Identify which cell holds the provided text, then report its [X, Y] central coordinate. 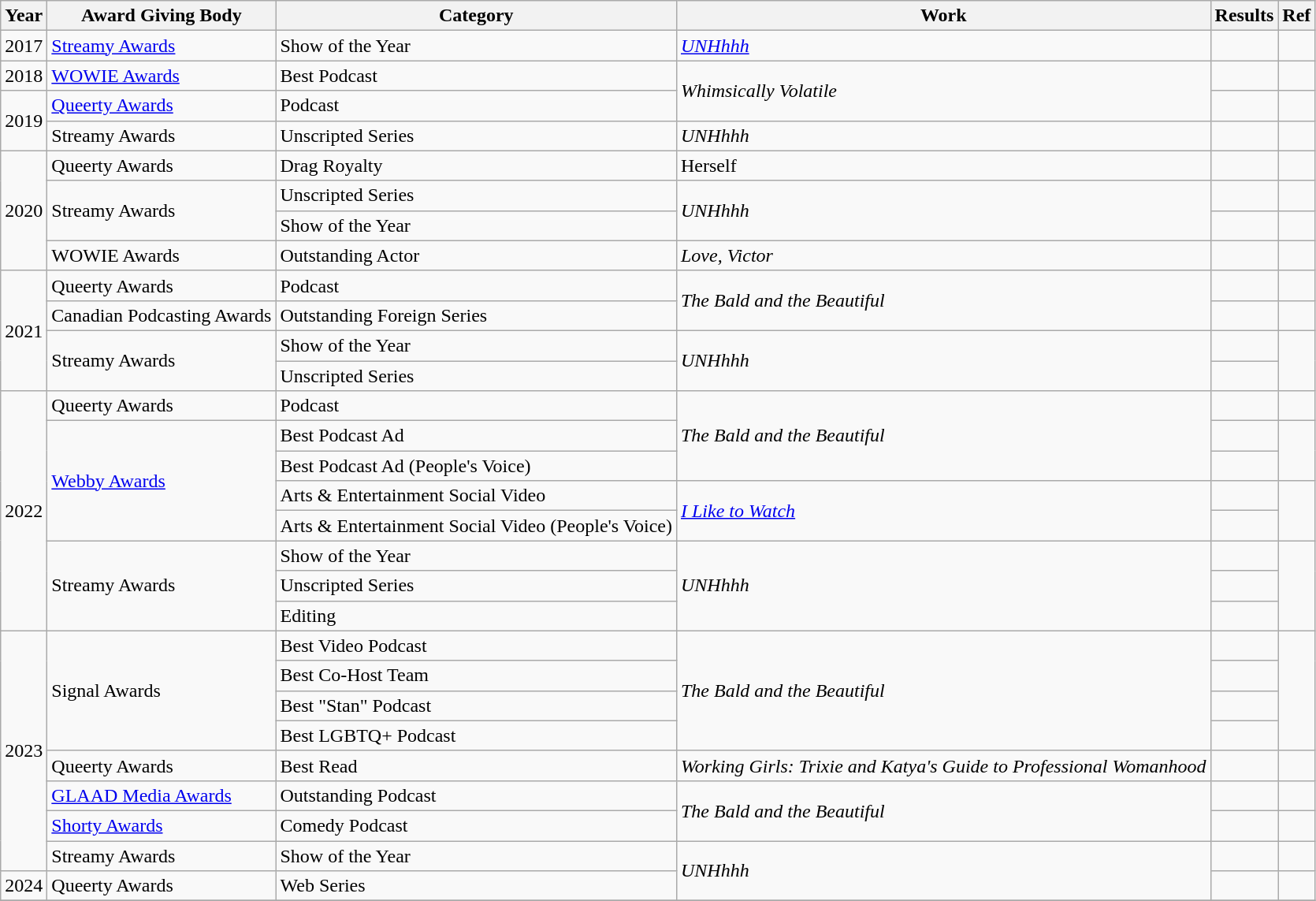
2021 [24, 330]
Best "Stan" Podcast [476, 706]
Signal Awards [162, 691]
Editing [476, 616]
Arts & Entertainment Social Video [476, 496]
Best Podcast Ad (People's Voice) [476, 466]
Outstanding Foreign Series [476, 315]
Working Girls: Trixie and Katya's Guide to Professional Womanhood [943, 765]
Drag Royalty [476, 166]
2017 [24, 46]
Best Read [476, 765]
2024 [24, 886]
Herself [943, 166]
Webby Awards [162, 481]
Canadian Podcasting Awards [162, 315]
Award Giving Body [162, 16]
Outstanding Actor [476, 255]
Shorty Awards [162, 825]
Best Podcast Ad [476, 436]
Year [24, 16]
Ref [1297, 16]
Comedy Podcast [476, 825]
Arts & Entertainment Social Video (People's Voice) [476, 526]
2018 [24, 76]
2020 [24, 210]
Web Series [476, 886]
Category [476, 16]
Best Video Podcast [476, 646]
Best Podcast [476, 76]
2023 [24, 750]
I Like to Watch [943, 511]
2022 [24, 511]
Work [943, 16]
Results [1244, 16]
Love, Victor [943, 255]
Outstanding Podcast [476, 795]
GLAAD Media Awards [162, 795]
Whimsically Volatile [943, 91]
Best LGBTQ+ Podcast [476, 735]
2019 [24, 121]
Best Co-Host Team [476, 676]
